From the cell containing the given text, extract its center point as (X, Y) coordinate. 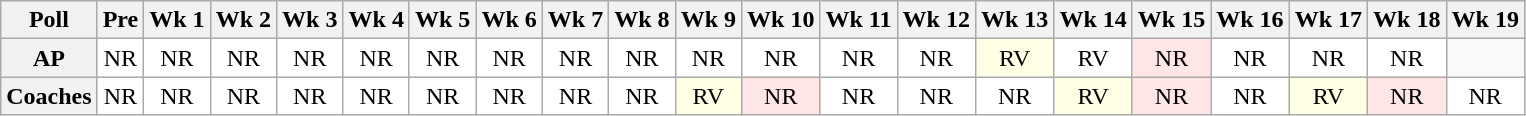
Wk 7 (575, 20)
Wk 16 (1250, 20)
Wk 12 (936, 20)
Wk 10 (781, 20)
Wk 8 (642, 20)
Wk 5 (442, 20)
Wk 4 (376, 20)
Wk 11 (858, 20)
Coaches (49, 96)
Wk 3 (310, 20)
Wk 2 (243, 20)
Wk 19 (1485, 20)
Wk 15 (1171, 20)
Wk 1 (177, 20)
Wk 6 (509, 20)
AP (49, 58)
Wk 14 (1093, 20)
Poll (49, 20)
Wk 17 (1328, 20)
Wk 9 (708, 20)
Wk 13 (1014, 20)
Pre (120, 20)
Wk 18 (1407, 20)
